Provide the (x, y) coordinate of the cell's center where the given text is located.  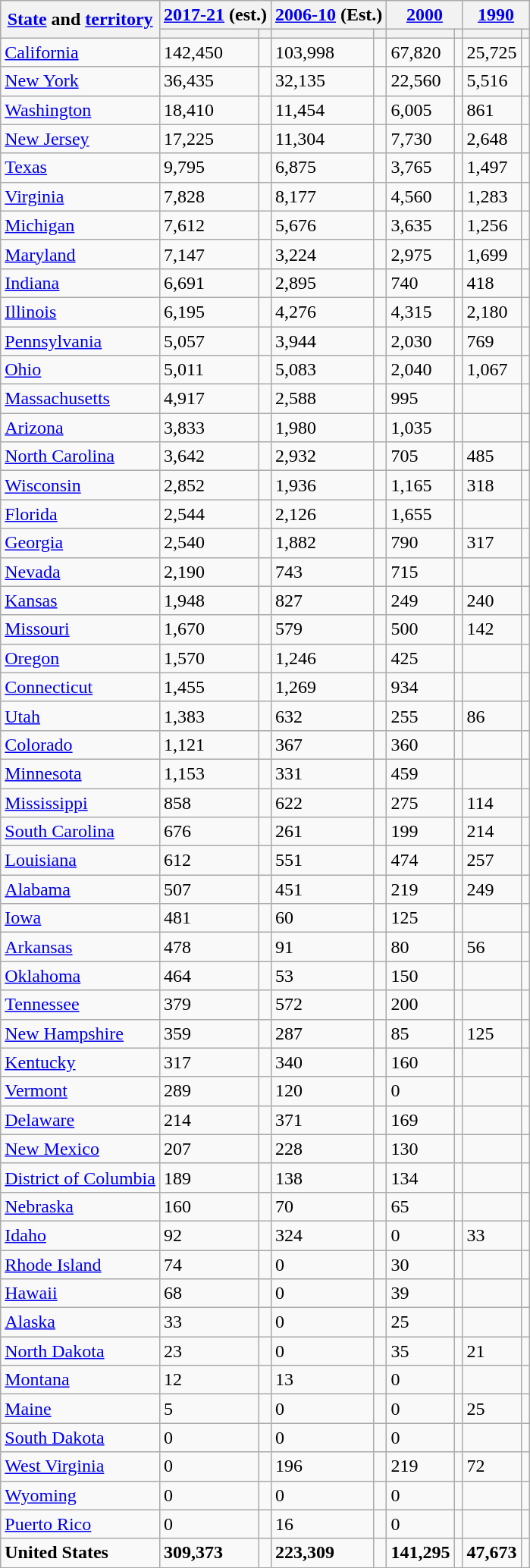
New Mexico (80, 1149)
Wyoming (80, 1495)
120 (322, 1091)
Wisconsin (80, 485)
92 (209, 1235)
740 (420, 283)
1,699 (491, 254)
Alaska (80, 1322)
2006-10 (Est.) (328, 15)
13 (322, 1380)
340 (322, 1062)
2,030 (420, 340)
715 (420, 572)
1,153 (209, 773)
861 (491, 110)
Missouri (80, 629)
Indiana (80, 283)
551 (322, 861)
790 (420, 543)
7,828 (209, 196)
289 (209, 1091)
2,648 (491, 139)
4,276 (322, 312)
1990 (496, 15)
1,165 (420, 485)
United States (80, 1553)
255 (420, 716)
7,147 (209, 254)
3,944 (322, 340)
769 (491, 340)
1,035 (420, 428)
2,190 (209, 572)
35 (420, 1351)
6,875 (322, 168)
196 (322, 1466)
Iowa (80, 918)
Ohio (80, 370)
North Carolina (80, 456)
4,315 (420, 312)
8,177 (322, 196)
1,269 (322, 687)
138 (322, 1178)
1,121 (209, 745)
474 (420, 861)
Pennsylvania (80, 340)
Oregon (80, 658)
Georgia (80, 543)
1,246 (322, 658)
85 (420, 1033)
141,295 (420, 1553)
228 (322, 1149)
Florida (80, 514)
Kentucky (80, 1062)
2,932 (322, 456)
Tennessee (80, 1005)
Massachusetts (80, 399)
1,283 (491, 196)
Nevada (80, 572)
11,304 (322, 139)
150 (420, 976)
Washington (80, 110)
632 (322, 716)
Colorado (80, 745)
5,057 (209, 340)
Illinois (80, 312)
367 (322, 745)
Minnesota (80, 773)
934 (420, 687)
142,450 (209, 52)
Michigan (80, 225)
3,765 (420, 168)
142 (491, 629)
Rhode Island (80, 1264)
1,882 (322, 543)
6,005 (420, 110)
459 (420, 773)
464 (209, 976)
1,383 (209, 716)
705 (420, 456)
5,516 (491, 81)
86 (491, 716)
5,011 (209, 370)
3,642 (209, 456)
478 (209, 947)
Mississippi (80, 803)
70 (322, 1206)
318 (491, 485)
68 (209, 1294)
Alabama (80, 889)
451 (322, 889)
2,544 (209, 514)
New Jersey (80, 139)
6,691 (209, 283)
2,895 (322, 283)
858 (209, 803)
Maryland (80, 254)
207 (209, 1149)
2,975 (420, 254)
4,917 (209, 399)
Louisiana (80, 861)
56 (491, 947)
2017-21 (est.) (215, 15)
Oklahoma (80, 976)
827 (322, 601)
47,673 (491, 1553)
481 (209, 918)
1,670 (209, 629)
331 (322, 773)
7,730 (420, 139)
2000 (425, 15)
103,998 (322, 52)
199 (420, 832)
32,135 (322, 81)
1,936 (322, 485)
189 (209, 1178)
25,725 (491, 52)
287 (322, 1033)
Idaho (80, 1235)
Delaware (80, 1120)
30 (420, 1264)
1,067 (491, 370)
2,126 (322, 514)
1,655 (420, 514)
Connecticut (80, 687)
Puerto Rico (80, 1524)
16 (322, 1524)
4,560 (420, 196)
257 (491, 861)
507 (209, 889)
60 (322, 918)
572 (322, 1005)
New Hampshire (80, 1033)
223,309 (322, 1553)
District of Columbia (80, 1178)
South Carolina (80, 832)
130 (420, 1149)
New York (80, 81)
Hawaii (80, 1294)
2,180 (491, 312)
Utah (80, 716)
309,373 (209, 1553)
74 (209, 1264)
2,852 (209, 485)
3,224 (322, 254)
261 (322, 832)
23 (209, 1351)
11,454 (322, 110)
1,256 (491, 225)
39 (420, 1294)
36,435 (209, 81)
Virginia (80, 196)
80 (420, 947)
3,635 (420, 225)
114 (491, 803)
67,820 (420, 52)
California (80, 52)
379 (209, 1005)
Arizona (80, 428)
360 (420, 745)
612 (209, 861)
425 (420, 658)
622 (322, 803)
Maine (80, 1409)
418 (491, 283)
169 (420, 1120)
5 (209, 1409)
275 (420, 803)
371 (322, 1120)
91 (322, 947)
1,948 (209, 601)
Montana (80, 1380)
2,040 (420, 370)
72 (491, 1466)
3,833 (209, 428)
Kansas (80, 601)
995 (420, 399)
5,676 (322, 225)
1,980 (322, 428)
500 (420, 629)
Nebraska (80, 1206)
5,083 (322, 370)
17,225 (209, 139)
65 (420, 1206)
359 (209, 1033)
12 (209, 1380)
2,540 (209, 543)
22,560 (420, 81)
18,410 (209, 110)
Arkansas (80, 947)
324 (322, 1235)
676 (209, 832)
North Dakota (80, 1351)
1,497 (491, 168)
485 (491, 456)
Vermont (80, 1091)
21 (491, 1351)
South Dakota (80, 1438)
7,612 (209, 225)
1,455 (209, 687)
240 (491, 601)
53 (322, 976)
2,588 (322, 399)
200 (420, 1005)
West Virginia (80, 1466)
743 (322, 572)
1,570 (209, 658)
579 (322, 629)
9,795 (209, 168)
Texas (80, 168)
134 (420, 1178)
State and territory (80, 20)
6,195 (209, 312)
